Locate the cell with the specified text and output its (X, Y) center coordinate. 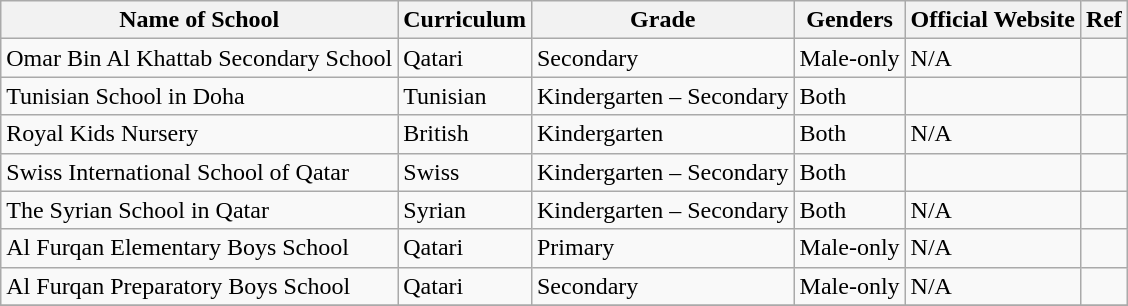
Al Furqan Preparatory Boys School (200, 286)
Tunisian School in Doha (200, 96)
Syrian (465, 210)
Swiss International School of Qatar (200, 172)
Name of School (200, 20)
Primary (662, 248)
British (465, 134)
Genders (850, 20)
Royal Kids Nursery (200, 134)
The Syrian School in Qatar (200, 210)
Official Website (992, 20)
Kindergarten (662, 134)
Al Furqan Elementary Boys School (200, 248)
Ref (1104, 20)
Curriculum (465, 20)
Grade (662, 20)
Tunisian (465, 96)
Swiss (465, 172)
Omar Bin Al Khattab Secondary School (200, 58)
